Find where the given text appears and provide that cell's center as (X, Y) coordinate. 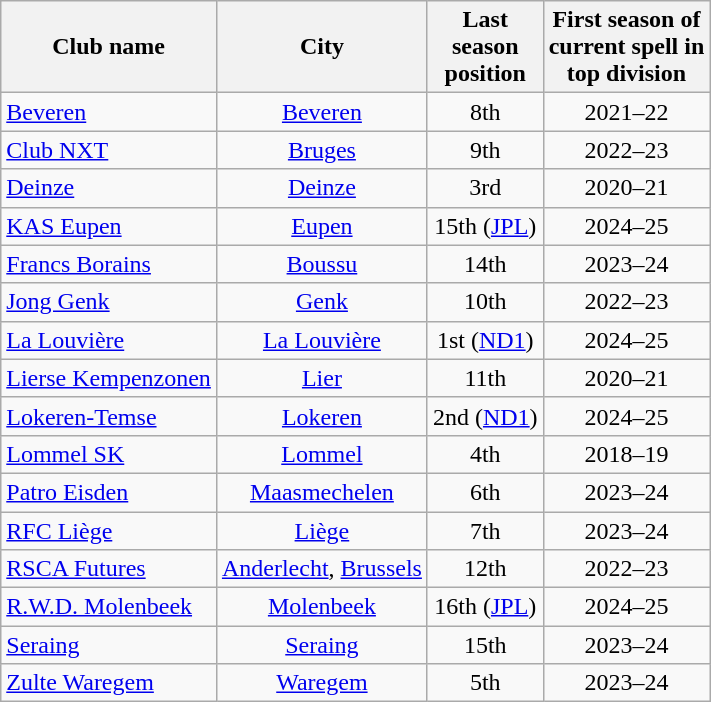
Lommel SK (109, 454)
Boussu (322, 264)
15th (JPL) (485, 226)
6th (485, 492)
City (322, 47)
2021–22 (626, 112)
Bruges (322, 150)
RSCA Futures (109, 569)
1st (ND1) (485, 340)
Lokeren (322, 416)
Lier (322, 378)
9th (485, 150)
Anderlecht, Brussels (322, 569)
15th (485, 645)
Liège (322, 531)
Genk (322, 302)
KAS Eupen (109, 226)
Last season position (485, 47)
16th (JPL) (485, 607)
First season of current spell in top division (626, 47)
3rd (485, 188)
11th (485, 378)
14th (485, 264)
R.W.D. Molenbeek (109, 607)
Eupen (322, 226)
Jong Genk (109, 302)
Club NXT (109, 150)
Francs Borains (109, 264)
12th (485, 569)
Patro Eisden (109, 492)
7th (485, 531)
Club name (109, 47)
4th (485, 454)
2018–19 (626, 454)
10th (485, 302)
Zulte Waregem (109, 683)
Lierse Kempenzonen (109, 378)
Maasmechelen (322, 492)
Waregem (322, 683)
Molenbeek (322, 607)
Lommel (322, 454)
8th (485, 112)
Lokeren-Temse (109, 416)
2nd (ND1) (485, 416)
5th (485, 683)
RFC Liège (109, 531)
